Extract the (x, y) coordinate from the center of the cell holding the provided text.  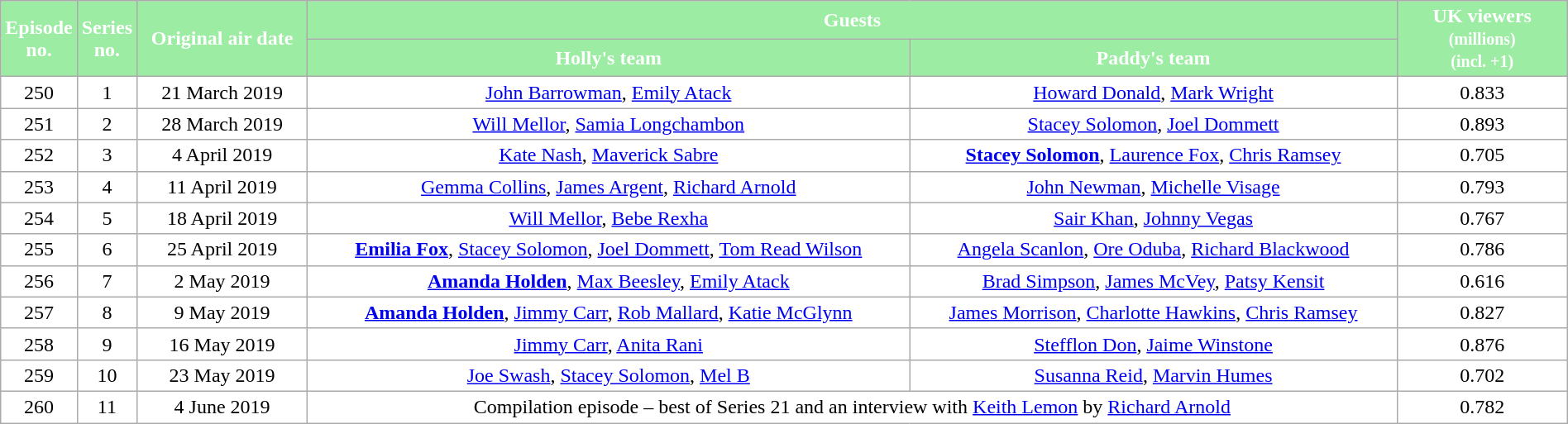
0.827 (1482, 312)
Kate Nash, Maverick Sabre (609, 155)
2 May 2019 (222, 281)
18 April 2019 (222, 218)
256 (39, 281)
2 (107, 124)
1 (107, 93)
Howard Donald, Mark Wright (1153, 93)
Sair Khan, Johnny Vegas (1153, 218)
252 (39, 155)
Jimmy Carr, Anita Rani (609, 344)
0.702 (1482, 375)
5 (107, 218)
Seriesno. (107, 39)
4 (107, 187)
251 (39, 124)
Compilation episode – best of Series 21 and an interview with Keith Lemon by Richard Arnold (853, 407)
253 (39, 187)
3 (107, 155)
257 (39, 312)
0.793 (1482, 187)
Holly's team (609, 58)
Amanda Holden, Max Beesley, Emily Atack (609, 281)
4 June 2019 (222, 407)
260 (39, 407)
Gemma Collins, James Argent, Richard Arnold (609, 187)
Susanna Reid, Marvin Humes (1153, 375)
UK viewers (millions)(incl. +1) (1482, 39)
11 (107, 407)
Stacey Solomon, Joel Dommett (1153, 124)
John Newman, Michelle Visage (1153, 187)
0.893 (1482, 124)
Joe Swash, Stacey Solomon, Mel B (609, 375)
6 (107, 250)
23 May 2019 (222, 375)
0.616 (1482, 281)
254 (39, 218)
Angela Scanlon, Ore Oduba, Richard Blackwood (1153, 250)
0.705 (1482, 155)
James Morrison, Charlotte Hawkins, Chris Ramsey (1153, 312)
John Barrowman, Emily Atack (609, 93)
Original air date (222, 39)
258 (39, 344)
8 (107, 312)
10 (107, 375)
9 May 2019 (222, 312)
0.876 (1482, 344)
7 (107, 281)
Stefflon Don, Jaime Winstone (1153, 344)
Paddy's team (1153, 58)
0.782 (1482, 407)
Episodeno. (39, 39)
259 (39, 375)
25 April 2019 (222, 250)
4 April 2019 (222, 155)
0.786 (1482, 250)
9 (107, 344)
Will Mellor, Bebe Rexha (609, 218)
Emilia Fox, Stacey Solomon, Joel Dommett, Tom Read Wilson (609, 250)
16 May 2019 (222, 344)
0.767 (1482, 218)
Guests (853, 20)
255 (39, 250)
Amanda Holden, Jimmy Carr, Rob Mallard, Katie McGlynn (609, 312)
0.833 (1482, 93)
Brad Simpson, James McVey, Patsy Kensit (1153, 281)
21 March 2019 (222, 93)
Will Mellor, Samia Longchambon (609, 124)
28 March 2019 (222, 124)
250 (39, 93)
Stacey Solomon, Laurence Fox, Chris Ramsey (1153, 155)
11 April 2019 (222, 187)
